Output the (X, Y) coordinate of the center of the cell containing the given text.  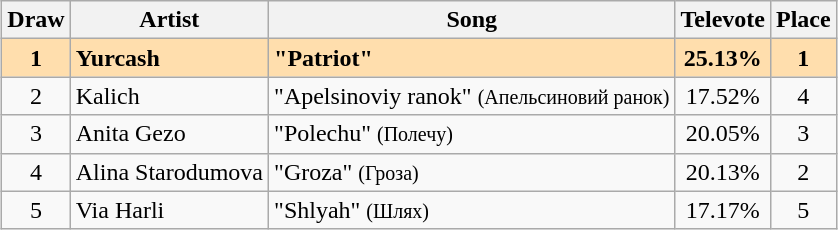
17.52% (722, 96)
25.13% (722, 58)
Televote (722, 20)
Anita Gezo (169, 134)
17.17% (722, 210)
Kalich (169, 96)
Via Harli (169, 210)
Artist (169, 20)
Draw (36, 20)
Place (803, 20)
"Patriot" (472, 58)
"Polechu" (Полечу) (472, 134)
20.13% (722, 172)
Alina Starodumova (169, 172)
"Apelsinoviy ranok" (Апельсиновий ранок) (472, 96)
Yurcash (169, 58)
20.05% (722, 134)
"Shlyah" (Шлях) (472, 210)
"Groza" (Гроза) (472, 172)
Song (472, 20)
